Output the (X, Y) coordinate of the center of the cell containing the given text.  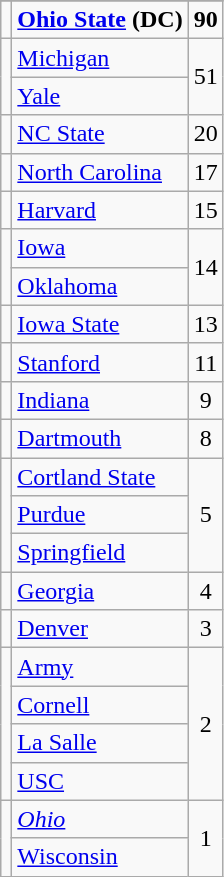
20 (206, 134)
Army (100, 667)
2 (206, 724)
13 (206, 324)
Harvard (100, 210)
Purdue (100, 515)
15 (206, 210)
90 (206, 20)
Iowa State (100, 324)
USC (100, 781)
Ohio (100, 819)
11 (206, 362)
Oklahoma (100, 286)
Springfield (100, 553)
3 (206, 629)
Yale (100, 96)
Stanford (100, 362)
Michigan (100, 58)
4 (206, 591)
Georgia (100, 591)
9 (206, 400)
Indiana (100, 400)
5 (206, 515)
17 (206, 172)
Cornell (100, 705)
La Salle (100, 743)
Denver (100, 629)
14 (206, 267)
Wisconsin (100, 857)
1 (206, 838)
Ohio State (DC) (100, 20)
Cortland State (100, 477)
NC State (100, 134)
8 (206, 438)
Iowa (100, 248)
North Carolina (100, 172)
51 (206, 77)
Dartmouth (100, 438)
